Pinpoint the cell where the given text exists, returning its [x, y] midpoint coordinate. 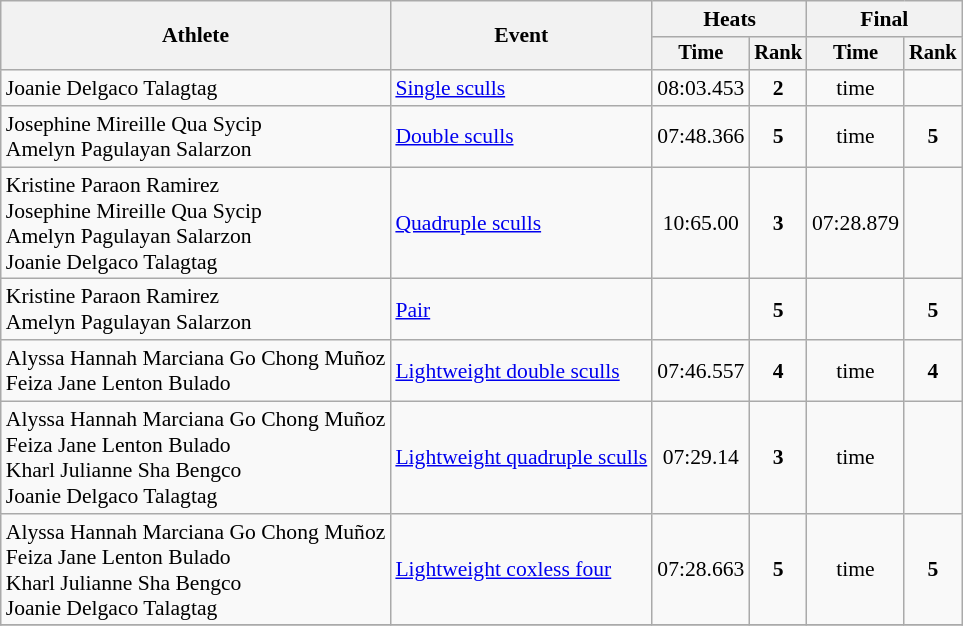
Josephine Mireille Qua SycipAmelyn Pagulayan Salarzon [196, 136]
07:28.663 [700, 570]
08:03.453 [700, 88]
Lightweight coxless four [521, 570]
07:48.366 [700, 136]
Lightweight double sculls [521, 370]
Kristine Paraon RamirezJosephine Mireille Qua SycipAmelyn Pagulayan SalarzonJoanie Delgaco Talagtag [196, 223]
07:28.879 [856, 223]
Kristine Paraon RamirezAmelyn Pagulayan Salarzon [196, 310]
10:65.00 [700, 223]
Alyssa Hannah Marciana Go Chong MuñozFeiza Jane Lenton Bulado [196, 370]
07:29.14 [700, 458]
Athlete [196, 36]
Double sculls [521, 136]
Single sculls [521, 88]
07:46.557 [700, 370]
Event [521, 36]
2 [778, 88]
Pair [521, 310]
Joanie Delgaco Talagtag [196, 88]
Final [884, 19]
Quadruple sculls [521, 223]
Heats [730, 19]
Lightweight quadruple sculls [521, 458]
